Find where the given text appears and provide that cell's center as [x, y] coordinate. 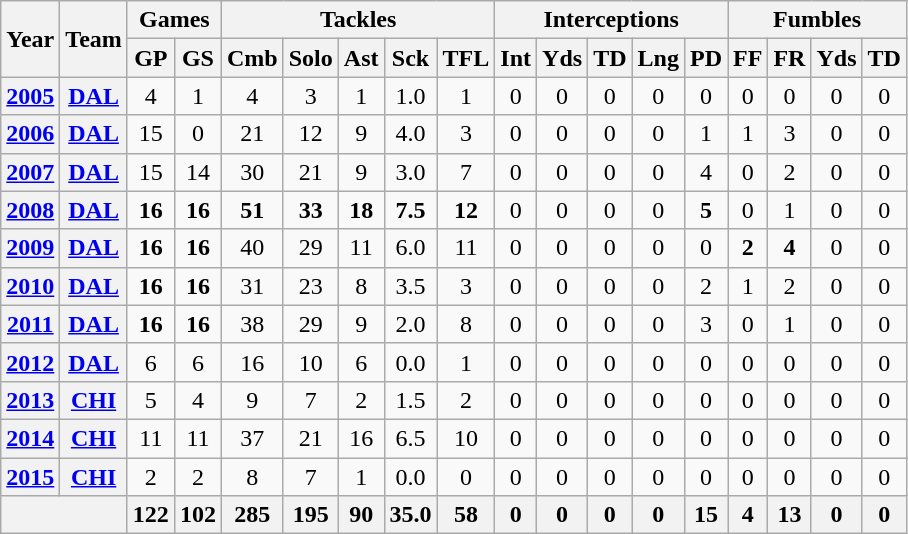
13 [790, 515]
Fumbles [818, 20]
30 [252, 172]
6.0 [410, 248]
51 [252, 210]
90 [361, 515]
Solo [310, 58]
GP [150, 58]
1.5 [410, 400]
18 [361, 210]
FR [790, 58]
2015 [30, 477]
Team [94, 39]
37 [252, 438]
Interceptions [612, 20]
122 [150, 515]
Games [174, 20]
2013 [30, 400]
3.5 [410, 286]
Int [516, 58]
GS [198, 58]
Lng [658, 58]
195 [310, 515]
33 [310, 210]
PD [706, 58]
3.0 [410, 172]
Sck [410, 58]
2.0 [410, 324]
14 [198, 172]
2006 [30, 134]
FF [748, 58]
Tackles [358, 20]
38 [252, 324]
40 [252, 248]
2008 [30, 210]
6.5 [410, 438]
285 [252, 515]
31 [252, 286]
35.0 [410, 515]
Ast [361, 58]
2005 [30, 96]
2014 [30, 438]
4.0 [410, 134]
1.0 [410, 96]
2010 [30, 286]
TFL [466, 58]
2009 [30, 248]
7.5 [410, 210]
2007 [30, 172]
2012 [30, 362]
102 [198, 515]
58 [466, 515]
Year [30, 39]
23 [310, 286]
2011 [30, 324]
Cmb [252, 58]
